Search for the cell housing the specified text and yield its [X, Y] center coordinate. 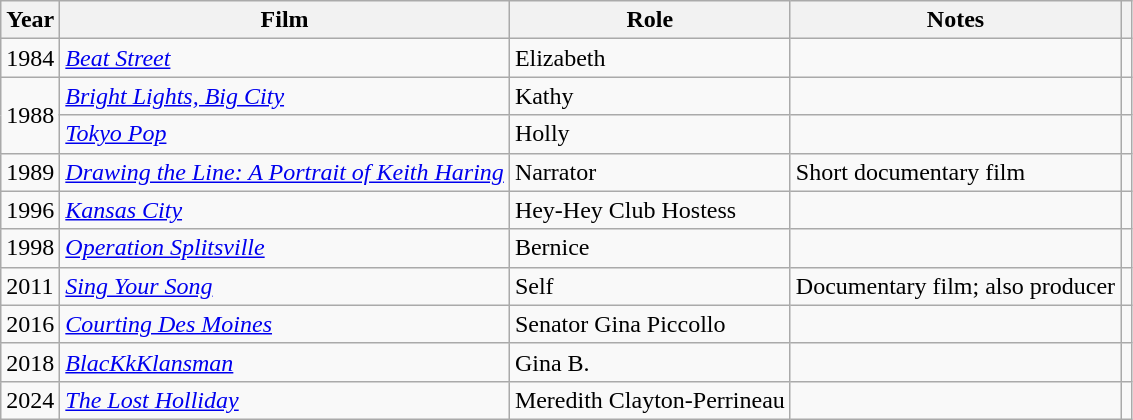
Beat Street [285, 58]
BlacKkKlansman [285, 362]
Drawing the Line: A Portrait of Keith Haring [285, 172]
Tokyo Pop [285, 134]
1984 [30, 58]
Courting Des Moines [285, 324]
1989 [30, 172]
Hey-Hey Club Hostess [650, 210]
Kathy [650, 96]
1998 [30, 248]
2016 [30, 324]
Short documentary film [955, 172]
Kansas City [285, 210]
Meredith Clayton-Perrineau [650, 400]
Bright Lights, Big City [285, 96]
Holly [650, 134]
Gina B. [650, 362]
2011 [30, 286]
Notes [955, 20]
Operation Splitsville [285, 248]
Documentary film; also producer [955, 286]
Sing Your Song [285, 286]
2018 [30, 362]
Role [650, 20]
Film [285, 20]
2024 [30, 400]
The Lost Holliday [285, 400]
Narrator [650, 172]
1996 [30, 210]
Senator Gina Piccollo [650, 324]
Bernice [650, 248]
Self [650, 286]
Year [30, 20]
1988 [30, 115]
Elizabeth [650, 58]
